Determine the (X, Y) coordinate at the center of the cell enclosing the given text.  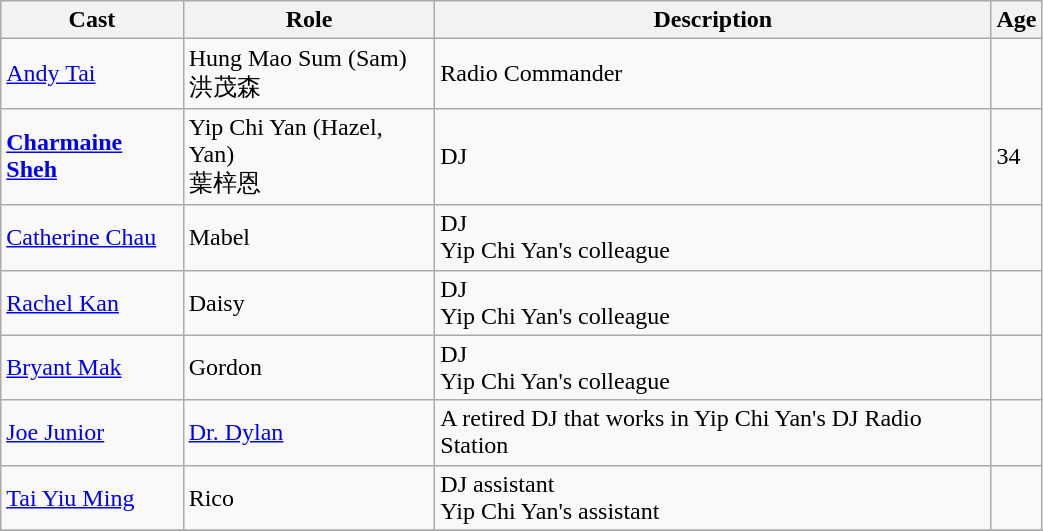
Catherine Chau (92, 238)
Description (713, 20)
Charmaine Sheh (92, 156)
DJ assistantYip Chi Yan's assistant (713, 498)
Bryant Mak (92, 368)
Yip Chi Yan (Hazel, Yan)葉梓恩 (309, 156)
Tai Yiu Ming (92, 498)
Rico (309, 498)
Role (309, 20)
Mabel (309, 238)
Radio Commander (713, 74)
Cast (92, 20)
Joe Junior (92, 432)
34 (1016, 156)
Age (1016, 20)
Hung Mao Sum (Sam)洪茂森 (309, 74)
Rachel Kan (92, 302)
Dr. Dylan (309, 432)
Andy Tai (92, 74)
DJ (713, 156)
Daisy (309, 302)
Gordon (309, 368)
A retired DJ that works in Yip Chi Yan's DJ Radio Station (713, 432)
